Pinpoint the cell where the given text exists, returning its (X, Y) midpoint coordinate. 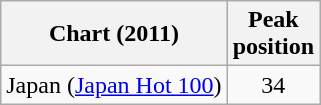
Japan (Japan Hot 100) (114, 85)
34 (273, 85)
Peakposition (273, 34)
Chart (2011) (114, 34)
